Return the (X, Y) coordinate for the center point of the cell that contains the specified text.  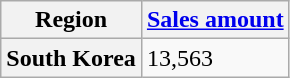
Region (72, 20)
13,563 (215, 58)
Sales amount (215, 20)
South Korea (72, 58)
